Return the [X, Y] coordinate for the center point of the cell that contains the specified text.  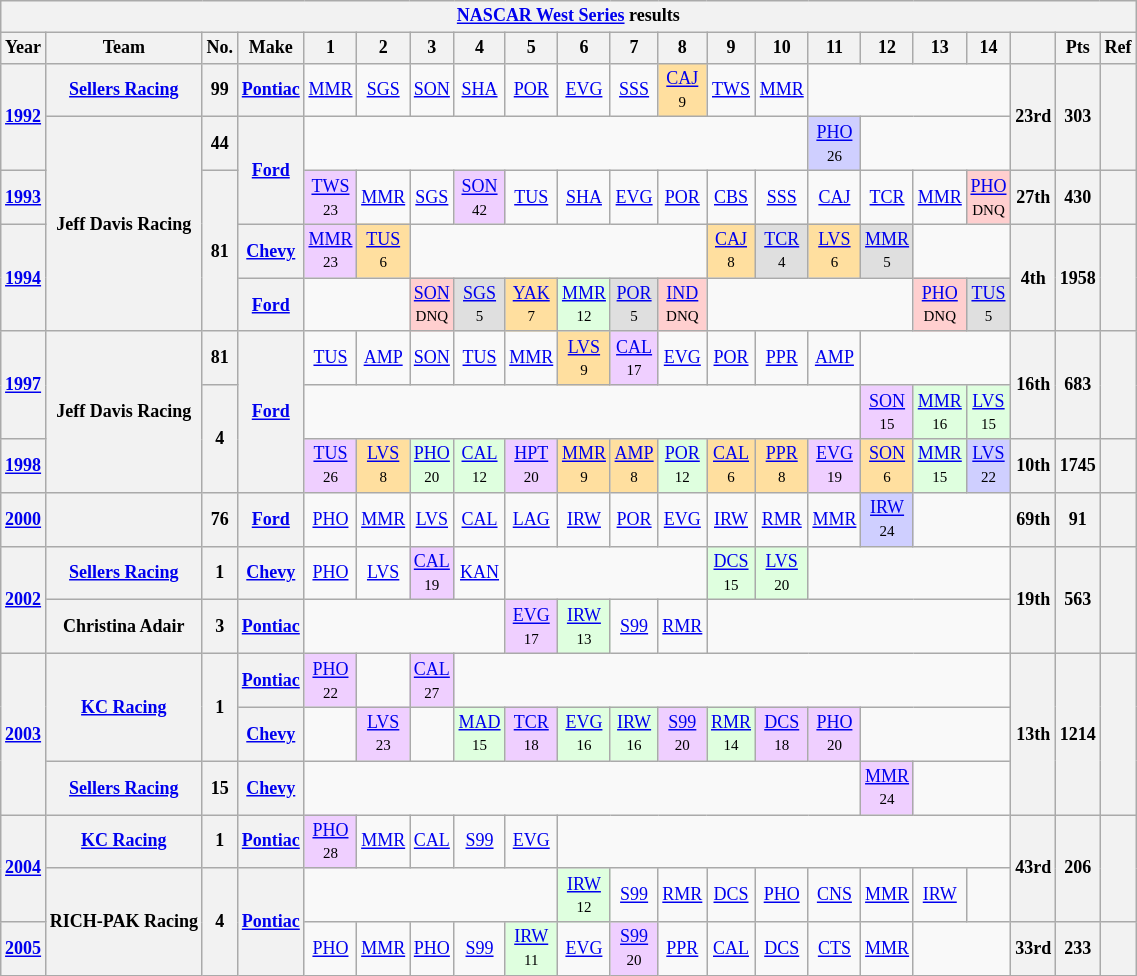
CAJ9 [682, 90]
EVG16 [584, 734]
IRW11 [532, 949]
POR5 [634, 305]
1214 [1078, 734]
LVS20 [782, 573]
TUS6 [384, 251]
AMP8 [634, 466]
TWS [732, 90]
INDDNQ [682, 305]
15 [220, 788]
PHO22 [330, 680]
9 [732, 48]
DCS15 [732, 573]
99 [220, 90]
CBS [732, 197]
SON42 [480, 197]
13 [940, 48]
2004 [24, 868]
2 [384, 48]
23rd [1034, 116]
HPT20 [532, 466]
6 [584, 48]
TWS23 [330, 197]
IRW12 [584, 895]
CAJ8 [732, 251]
2000 [24, 519]
MMR16 [940, 412]
Year [24, 48]
LVS8 [384, 466]
SON6 [888, 466]
MMR9 [584, 466]
IRW24 [888, 519]
IRW13 [584, 627]
1993 [24, 197]
12 [888, 48]
683 [1078, 384]
SON15 [888, 412]
PHO28 [330, 841]
233 [1078, 949]
IRW16 [634, 734]
10 [782, 48]
CAL19 [432, 573]
LVS6 [834, 251]
16th [1034, 384]
LVS9 [584, 358]
1745 [1078, 466]
91 [1078, 519]
SGS5 [480, 305]
RICH-PAK Racing [124, 922]
2005 [24, 949]
69th [1034, 519]
43rd [1034, 868]
CAL12 [480, 466]
TUS5 [988, 305]
TCR4 [782, 251]
MMR23 [330, 251]
MMR12 [584, 305]
LAG [532, 519]
TUS26 [330, 466]
13th [1034, 734]
SONDNQ [432, 305]
DCS18 [782, 734]
1958 [1078, 278]
CAL17 [634, 358]
14 [988, 48]
LVS22 [988, 466]
2003 [24, 734]
27th [1034, 197]
33rd [1034, 949]
1994 [24, 278]
19th [1034, 600]
EVG19 [834, 466]
No. [220, 48]
44 [220, 144]
LVS23 [384, 734]
Team [124, 48]
8 [682, 48]
7 [634, 48]
1997 [24, 384]
CAJ [834, 197]
PHO26 [834, 144]
LVS15 [988, 412]
430 [1078, 197]
CTS [834, 949]
YAK7 [532, 305]
303 [1078, 116]
PPR8 [782, 466]
206 [1078, 868]
MAD15 [480, 734]
CAL27 [432, 680]
1992 [24, 116]
RMR14 [732, 734]
Christina Adair [124, 627]
2002 [24, 600]
MMR24 [888, 788]
Make [270, 48]
4th [1034, 278]
563 [1078, 600]
Ref [1118, 48]
1998 [24, 466]
76 [220, 519]
10th [1034, 466]
5 [532, 48]
CNS [834, 895]
MMR5 [888, 251]
POR12 [682, 466]
TCR18 [532, 734]
TCR [888, 197]
MMR15 [940, 466]
CAL6 [732, 466]
NASCAR West Series results [568, 16]
KAN [480, 573]
EVG17 [532, 627]
Pts [1078, 48]
11 [834, 48]
